Identify which cell holds the provided text, then report its [X, Y] central coordinate. 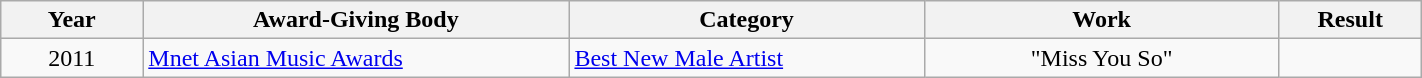
Award-Giving Body [356, 20]
Mnet Asian Music Awards [356, 58]
Category [746, 20]
2011 [72, 58]
Result [1350, 20]
Best New Male Artist [746, 58]
"Miss You So" [1102, 58]
Year [72, 20]
Work [1102, 20]
